Detect which cell encompasses the target text, then output its [X, Y] center coordinate. 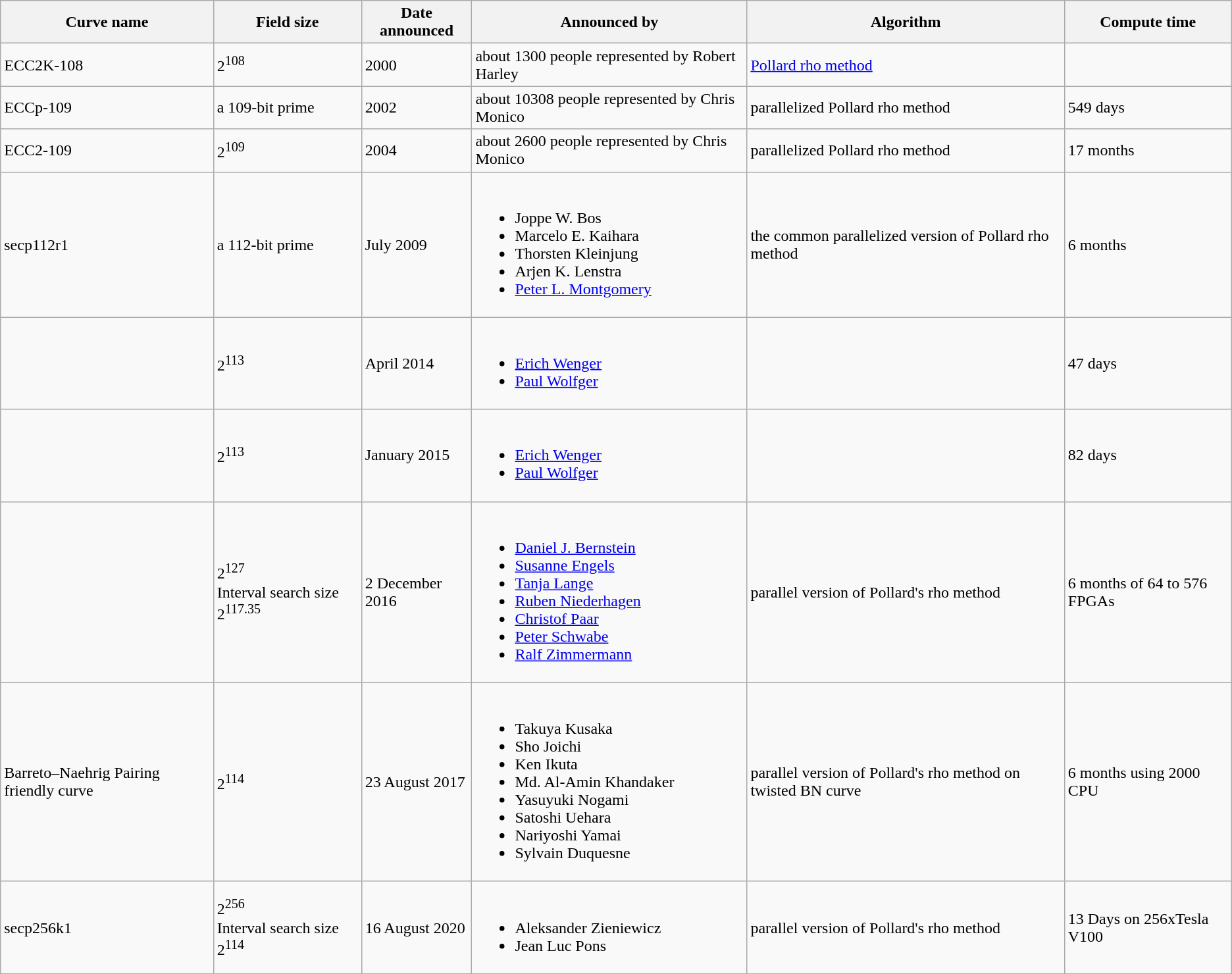
Date announced [417, 22]
Joppe W. BosMarcelo E. KaiharaThorsten KleinjungArjen K. LenstraPeter L. Montgomery [609, 245]
47 days [1148, 363]
Takuya KusakaSho JoichiKen IkutaMd. Al-Amin KhandakerYasuyuki NogamiSatoshi UeharaNariyoshi YamaiSylvain Duquesne [609, 782]
Announced by [609, 22]
549 days [1148, 108]
the common parallelized version of Pollard rho method [906, 245]
about 2600 people represented by Chris Monico [609, 150]
2 December 2016 [417, 592]
Barreto–Naehrig Pairing friendly curve [107, 782]
Aleksander ZieniewiczJean Luc Pons [609, 927]
July 2009 [417, 245]
a 112-bit prime [287, 245]
about 10308 people represented by Chris Monico [609, 108]
2004 [417, 150]
Pollard rho method [906, 64]
secp256k1 [107, 927]
ECCp-109 [107, 108]
2127Interval search size 2117.35 [287, 592]
6 months of 64 to 576 FPGAs [1148, 592]
16 August 2020 [417, 927]
parallel version of Pollard's rho method on twisted BN curve [906, 782]
Daniel J. BernsteinSusanne EngelsTanja LangeRuben NiederhagenChristof PaarPeter SchwabeRalf Zimmermann [609, 592]
Field size [287, 22]
Curve name [107, 22]
a 109-bit prime [287, 108]
2108 [287, 64]
secp112r1 [107, 245]
2000 [417, 64]
6 months using 2000 CPU [1148, 782]
2114 [287, 782]
Algorithm [906, 22]
January 2015 [417, 455]
6 months [1148, 245]
23 August 2017 [417, 782]
2002 [417, 108]
ECC2-109 [107, 150]
17 months [1148, 150]
2109 [287, 150]
ECC2K-108 [107, 64]
April 2014 [417, 363]
13 Days on 256xTesla V100 [1148, 927]
Compute time [1148, 22]
about 1300 people represented by Robert Harley [609, 64]
2256Interval search size 2114 [287, 927]
82 days [1148, 455]
